Determine the [X, Y] coordinate at the center of the cell enclosing the given text.  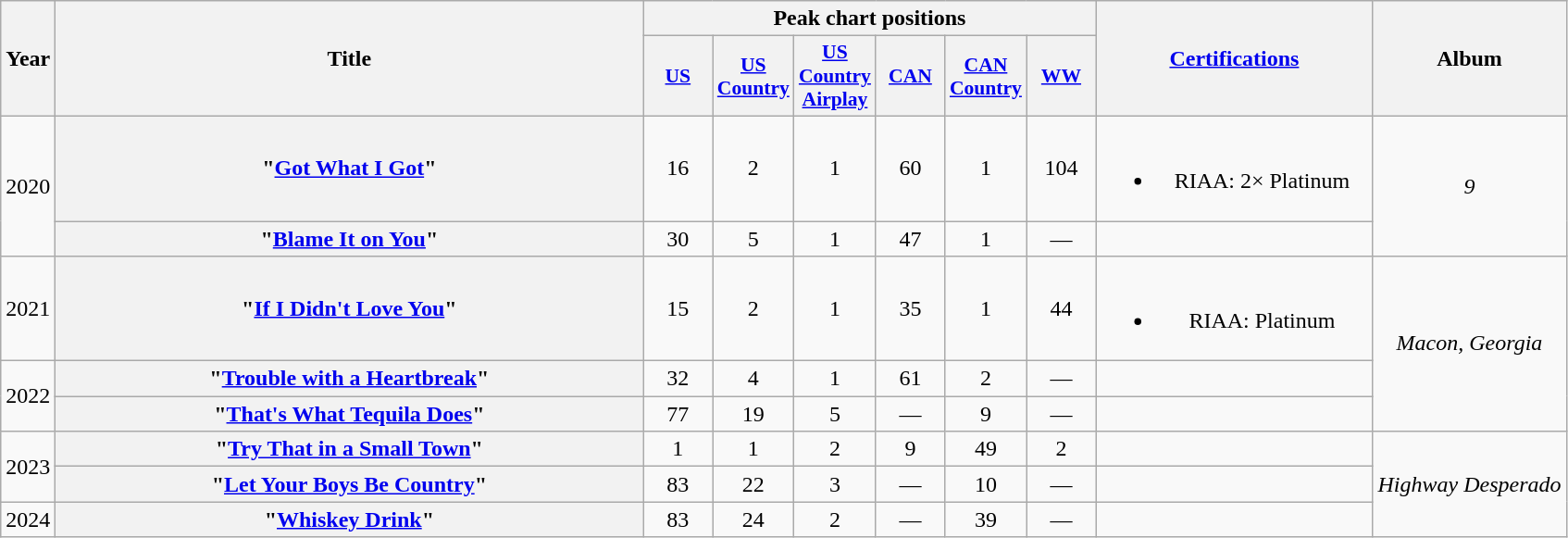
US [678, 76]
"Whiskey Drink" [350, 519]
"Let Your Boys Be Country" [350, 484]
60 [911, 169]
15 [678, 309]
2020 [28, 185]
Macon, Georgia [1470, 344]
RIAA: Platinum [1235, 309]
10 [986, 484]
19 [753, 414]
16 [678, 169]
Peak chart positions [870, 19]
"Got What I Got" [350, 169]
35 [911, 309]
Title [350, 59]
2023 [28, 467]
47 [911, 238]
USCountry Airplay [835, 76]
2022 [28, 396]
44 [1061, 309]
USCountry [753, 76]
39 [986, 519]
"Try That in a Small Town" [350, 449]
24 [753, 519]
WW [1061, 76]
22 [753, 484]
Highway Desperado [1470, 484]
"If I Didn't Love You" [350, 309]
104 [1061, 169]
2021 [28, 309]
2024 [28, 519]
Album [1470, 59]
61 [911, 379]
4 [753, 379]
"Trouble with a Heartbreak" [350, 379]
49 [986, 449]
"That's What Tequila Does" [350, 414]
Year [28, 59]
Certifications [1235, 59]
77 [678, 414]
"Blame It on You" [350, 238]
30 [678, 238]
CAN [911, 76]
32 [678, 379]
RIAA: 2× Platinum [1235, 169]
CANCountry [986, 76]
3 [835, 484]
